Pinpoint the cell where the given text exists, returning its (x, y) midpoint coordinate. 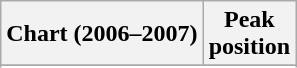
Peakposition (249, 34)
Chart (2006–2007) (102, 34)
